Scan for the cell matching the given text and deliver its [x, y] coordinate at center. 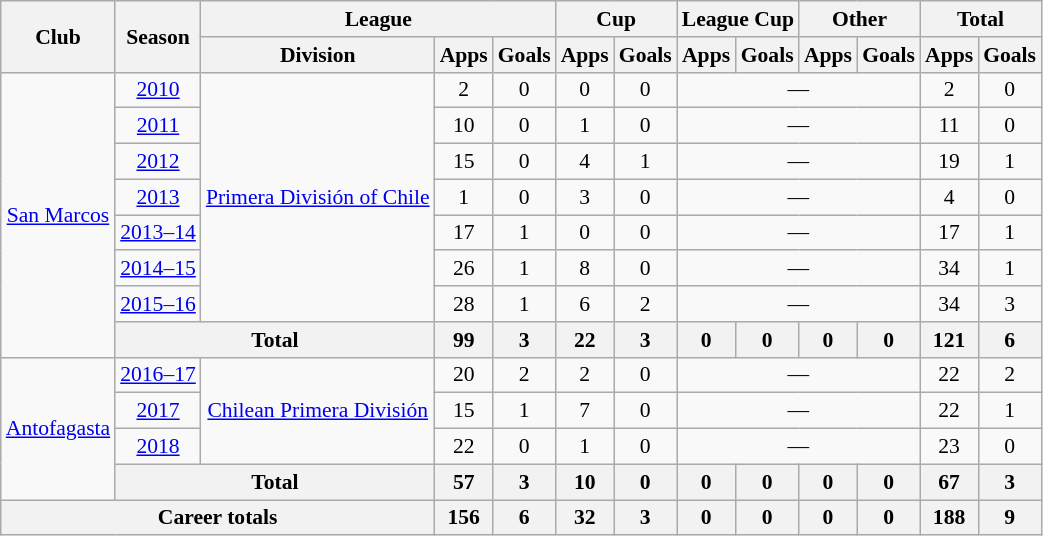
28 [464, 304]
Primera División of Chile [318, 196]
9 [1010, 518]
2010 [158, 90]
19 [949, 162]
2012 [158, 162]
156 [464, 518]
2013 [158, 197]
League Cup [738, 19]
San Marcos [58, 214]
2017 [158, 411]
121 [949, 340]
2018 [158, 447]
Other [860, 19]
11 [949, 126]
Cup [616, 19]
26 [464, 269]
Season [158, 36]
7 [585, 411]
99 [464, 340]
32 [585, 518]
20 [464, 375]
57 [464, 482]
2013–14 [158, 233]
2011 [158, 126]
2014–15 [158, 269]
Chilean Primera División [318, 410]
Division [318, 55]
Career totals [218, 518]
2015–16 [158, 304]
23 [949, 447]
Club [58, 36]
2016–17 [158, 375]
Antofagasta [58, 428]
67 [949, 482]
League [378, 19]
8 [585, 269]
188 [949, 518]
